Output the [X, Y] coordinate of the center of the cell containing the given text.  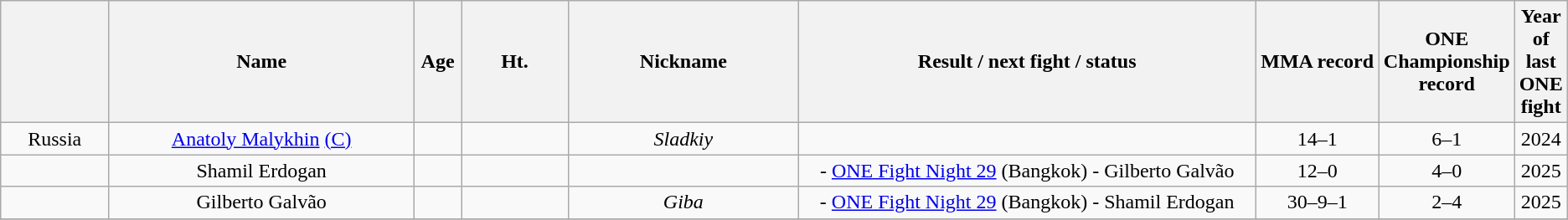
Nickname [683, 62]
Result / next fight / status [1027, 62]
Age [438, 62]
Giba [683, 202]
- ONE Fight Night 29 (Bangkok) - Shamil Erdogan [1027, 202]
Russia [55, 139]
Sladkiy [683, 139]
2024 [1541, 139]
MMA record [1317, 62]
2–4 [1447, 202]
Anatoly Malykhin (C) [261, 139]
12–0 [1317, 171]
14–1 [1317, 139]
Name [261, 62]
ONE Championship record [1447, 62]
Year of last ONE fight [1541, 62]
6–1 [1447, 139]
Gilberto Galvão [261, 202]
- ONE Fight Night 29 (Bangkok) - Gilberto Galvão [1027, 171]
Ht. [514, 62]
30–9–1 [1317, 202]
Shamil Erdogan [261, 171]
4–0 [1447, 171]
